Capture the cell that displays the provided text and extract its (x, y) central coordinate. 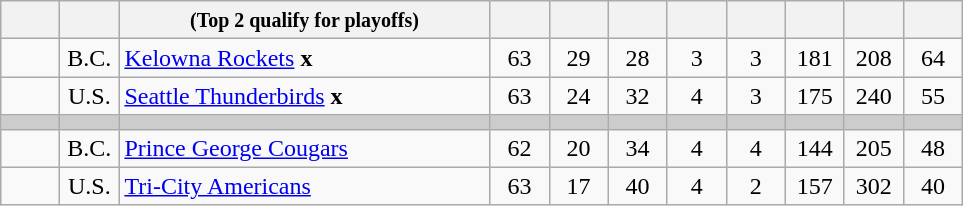
205 (874, 148)
Kelowna Rockets x (304, 58)
208 (874, 58)
62 (520, 148)
302 (874, 186)
(Top 2 qualify for playoffs) (304, 20)
29 (578, 58)
Prince George Cougars (304, 148)
Tri-City Americans (304, 186)
144 (814, 148)
48 (932, 148)
240 (874, 96)
55 (932, 96)
175 (814, 96)
28 (638, 58)
20 (578, 148)
64 (932, 58)
2 (756, 186)
Seattle Thunderbirds x (304, 96)
34 (638, 148)
157 (814, 186)
181 (814, 58)
17 (578, 186)
32 (638, 96)
24 (578, 96)
